From the cell containing the given text, extract its center point as (X, Y) coordinate. 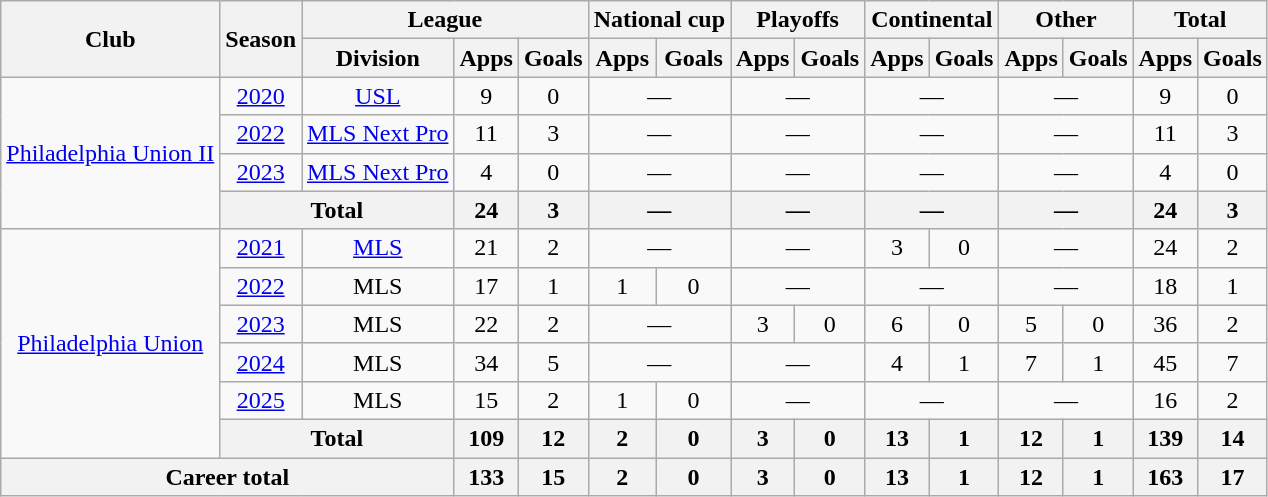
45 (1165, 362)
Career total (228, 477)
Continental (932, 20)
USL (378, 96)
139 (1165, 438)
Playoffs (798, 20)
Philadelphia Union (110, 343)
2020 (261, 96)
18 (1165, 286)
21 (486, 248)
Philadelphia Union II (110, 153)
14 (1233, 438)
34 (486, 362)
109 (486, 438)
League (446, 20)
6 (897, 324)
2025 (261, 400)
Other (1066, 20)
2021 (261, 248)
16 (1165, 400)
Division (378, 58)
2024 (261, 362)
163 (1165, 477)
133 (486, 477)
36 (1165, 324)
Season (261, 39)
22 (486, 324)
National cup (659, 20)
Club (110, 39)
